From the cell containing the given text, extract its center point as (x, y) coordinate. 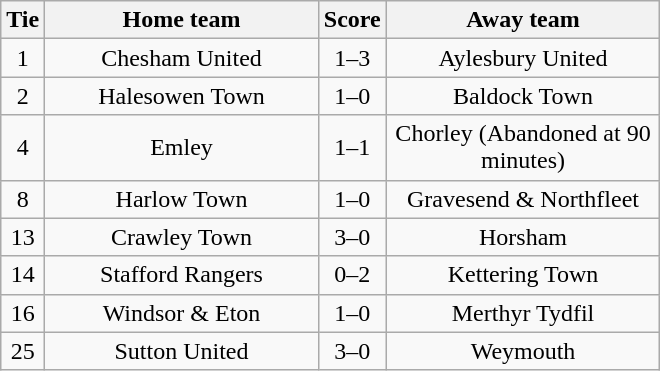
Baldock Town (523, 96)
Aylesbury United (523, 58)
Gravesend & Northfleet (523, 199)
Away team (523, 20)
4 (23, 148)
Sutton United (182, 351)
Crawley Town (182, 237)
Windsor & Eton (182, 313)
Chorley (Abandoned at 90 minutes) (523, 148)
Score (352, 20)
Chesham United (182, 58)
1 (23, 58)
Merthyr Tydfil (523, 313)
1–1 (352, 148)
Tie (23, 20)
Halesowen Town (182, 96)
14 (23, 275)
25 (23, 351)
0–2 (352, 275)
Emley (182, 148)
Kettering Town (523, 275)
Home team (182, 20)
Harlow Town (182, 199)
Weymouth (523, 351)
2 (23, 96)
1–3 (352, 58)
Horsham (523, 237)
Stafford Rangers (182, 275)
16 (23, 313)
8 (23, 199)
13 (23, 237)
